Pinpoint the cell where the given text exists, returning its [x, y] midpoint coordinate. 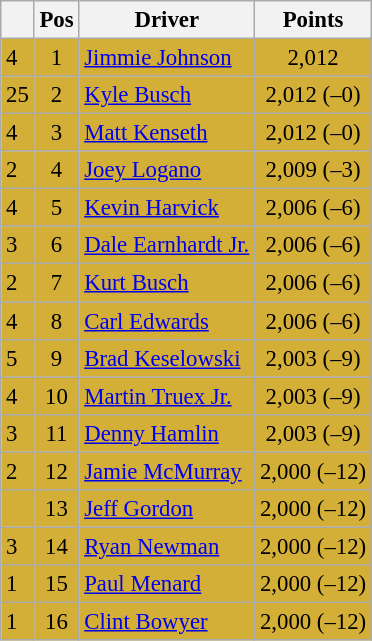
10 [56, 396]
Martin Truex Jr. [167, 396]
Joey Logano [167, 170]
Kyle Busch [167, 95]
Denny Hamlin [167, 433]
Jimmie Johnson [167, 58]
7 [56, 283]
Matt Kenseth [167, 133]
Points [314, 20]
Driver [167, 20]
25 [18, 95]
12 [56, 471]
2,012 [314, 58]
8 [56, 321]
Clint Bowyer [167, 621]
Pos [56, 20]
11 [56, 433]
Paul Menard [167, 584]
Carl Edwards [167, 321]
Ryan Newman [167, 546]
2,009 (–3) [314, 170]
14 [56, 546]
16 [56, 621]
9 [56, 358]
Brad Keselowski [167, 358]
Jamie McMurray [167, 471]
Kurt Busch [167, 283]
Dale Earnhardt Jr. [167, 245]
6 [56, 245]
Kevin Harvick [167, 208]
15 [56, 584]
13 [56, 509]
Jeff Gordon [167, 509]
